Scan for the cell matching the given text and deliver its [x, y] coordinate at center. 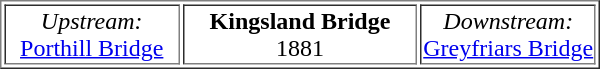
Upstream:Porthill Bridge [92, 34]
Kingsland Bridge1881 [300, 34]
Downstream:Greyfriars Bridge [508, 34]
